Identify which cell holds the provided text, then report its (X, Y) central coordinate. 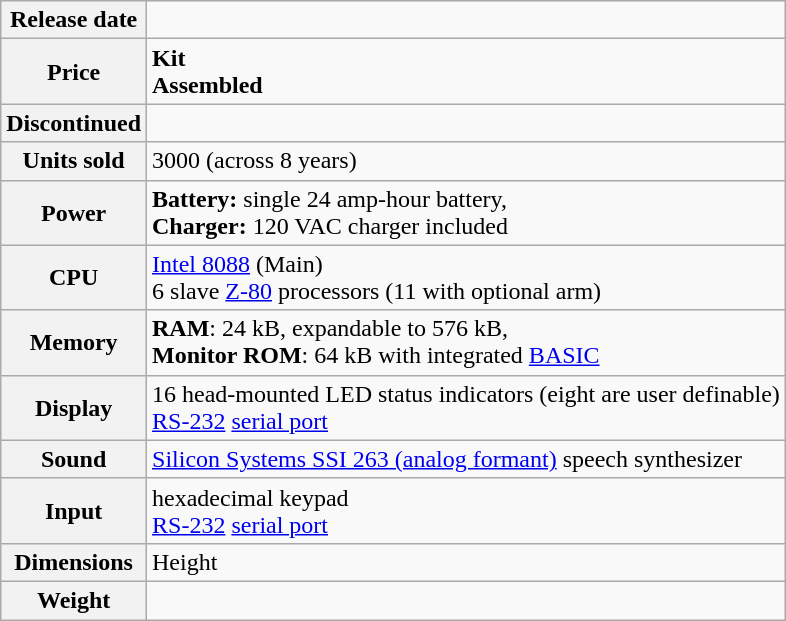
Display (74, 408)
Memory (74, 342)
hexadecimal keypadRS-232 serial port (466, 510)
Kit Assembled (466, 72)
Height (466, 562)
Units sold (74, 161)
Intel 8088 (Main)6 slave Z-80 processors (11 with optional arm) (466, 278)
Input (74, 510)
16 head-mounted LED status indicators (eight are user definable)RS-232 serial port (466, 408)
Release date (74, 20)
Weight (74, 600)
Discontinued (74, 123)
CPU (74, 278)
3000 (across 8 years) (466, 161)
Price (74, 72)
Silicon Systems SSI 263 (analog formant) speech synthesizer (466, 459)
Sound (74, 459)
Battery: single 24 amp-hour battery,Charger: 120 VAC charger included (466, 212)
RAM: 24 kB, expandable to 576 kB, Monitor ROM: 64 kB with integrated BASIC (466, 342)
Power (74, 212)
Dimensions (74, 562)
